From the cell containing the given text, extract its center point as (x, y) coordinate. 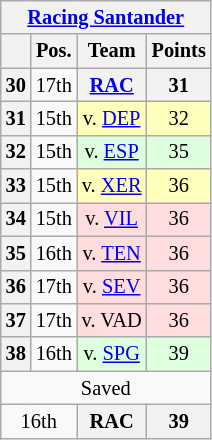
37 (16, 320)
34 (16, 219)
Points (179, 51)
v. SEV (112, 287)
Team (112, 51)
v. SPG (112, 354)
v. VAD (112, 320)
v. VIL (112, 219)
Saved (106, 388)
v. TEN (112, 253)
38 (16, 354)
33 (16, 186)
v. XER (112, 186)
30 (16, 85)
Pos. (54, 51)
v. ESP (112, 152)
Racing Santander (106, 17)
v. DEP (112, 118)
